Detect which cell encompasses the target text, then output its (x, y) center coordinate. 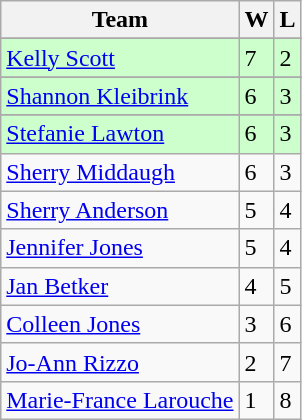
Marie-France Larouche (120, 400)
Shannon Kleibrink (120, 96)
Colleen Jones (120, 324)
Kelly Scott (120, 58)
8 (288, 400)
Jo-Ann Rizzo (120, 362)
L (288, 20)
Team (120, 20)
Sherry Anderson (120, 210)
Stefanie Lawton (120, 134)
Sherry Middaugh (120, 172)
W (256, 20)
Jennifer Jones (120, 248)
1 (256, 400)
Jan Betker (120, 286)
